From the cell containing the given text, extract its center point as (x, y) coordinate. 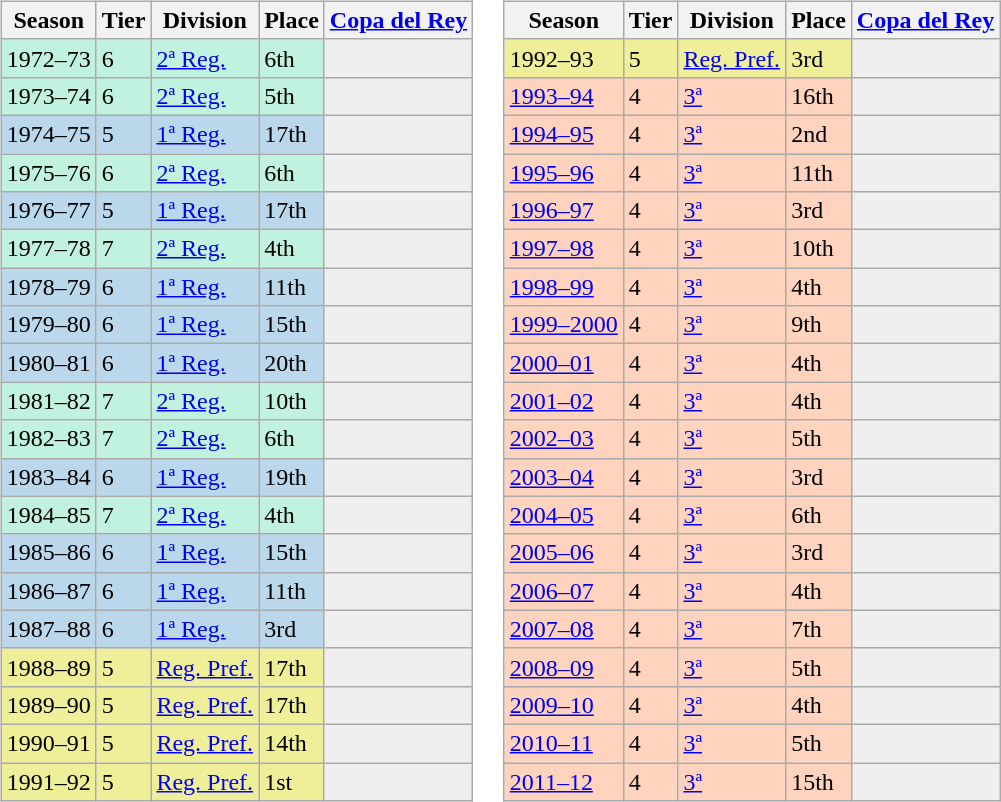
1998–99 (564, 287)
1975–76 (48, 173)
1991–92 (48, 781)
1986–87 (48, 591)
1985–86 (48, 553)
2nd (819, 134)
1st (292, 781)
1994–95 (564, 134)
2006–07 (564, 591)
2004–05 (564, 515)
2011–12 (564, 781)
2003–04 (564, 477)
2001–02 (564, 401)
1984–85 (48, 515)
2008–09 (564, 667)
1973–74 (48, 96)
1978–79 (48, 287)
1983–84 (48, 477)
1988–89 (48, 667)
1987–88 (48, 629)
1993–94 (564, 96)
14th (292, 743)
2002–03 (564, 439)
1979–80 (48, 325)
1989–90 (48, 705)
1972–73 (48, 58)
1999–2000 (564, 325)
1990–91 (48, 743)
16th (819, 96)
2007–08 (564, 629)
1997–98 (564, 249)
1995–96 (564, 173)
1977–78 (48, 249)
2000–01 (564, 363)
1980–81 (48, 363)
2005–06 (564, 553)
20th (292, 363)
9th (819, 325)
7th (819, 629)
2009–10 (564, 705)
1992–93 (564, 58)
1976–77 (48, 211)
1974–75 (48, 134)
1982–83 (48, 439)
19th (292, 477)
2010–11 (564, 743)
1981–82 (48, 401)
1996–97 (564, 211)
